Extract the [X, Y] coordinate from the center of the cell holding the provided text.  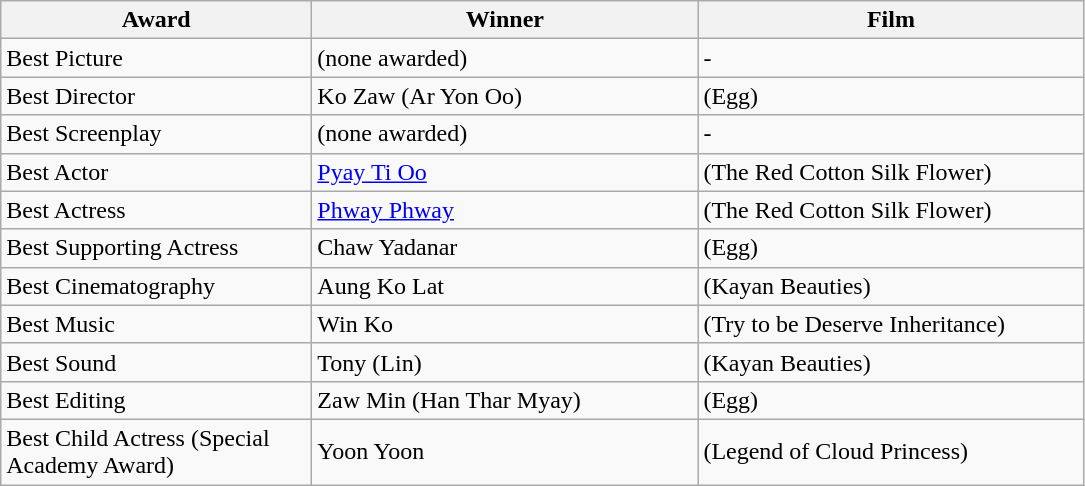
Award [156, 20]
Best Music [156, 324]
Film [891, 20]
Best Actress [156, 210]
Best Child Actress (Special Academy Award) [156, 452]
Zaw Min (Han Thar Myay) [505, 400]
Best Sound [156, 362]
Pyay Ti Oo [505, 172]
Best Supporting Actress [156, 248]
Aung Ko Lat [505, 286]
Win Ko [505, 324]
Best Editing [156, 400]
Best Cinematography [156, 286]
(Legend of Cloud Princess) [891, 452]
Best Director [156, 96]
Yoon Yoon [505, 452]
Chaw Yadanar [505, 248]
Tony (Lin) [505, 362]
Best Picture [156, 58]
Ko Zaw (Ar Yon Oo) [505, 96]
Winner [505, 20]
Best Screenplay [156, 134]
(Try to be Deserve Inheritance) [891, 324]
Best Actor [156, 172]
Phway Phway [505, 210]
